For the text-containing cell, return its midpoint in [x, y] coordinate format. 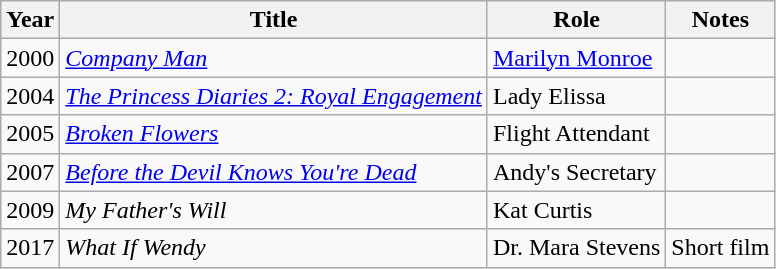
Flight Attendant [576, 134]
My Father's Will [274, 210]
Kat Curtis [576, 210]
Title [274, 20]
Notes [720, 20]
Andy's Secretary [576, 172]
2004 [30, 96]
The Princess Diaries 2: Royal Engagement [274, 96]
2017 [30, 248]
Broken Flowers [274, 134]
2009 [30, 210]
2007 [30, 172]
Year [30, 20]
Lady Elissa [576, 96]
Company Man [274, 58]
Dr. Mara Stevens [576, 248]
2000 [30, 58]
What If Wendy [274, 248]
Before the Devil Knows You're Dead [274, 172]
2005 [30, 134]
Role [576, 20]
Marilyn Monroe [576, 58]
Short film [720, 248]
